Determine the (x, y) coordinate at the center of the cell enclosing the given text.  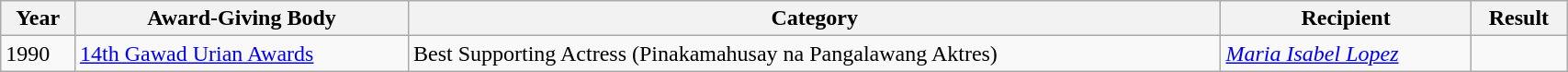
Recipient (1346, 18)
Result (1519, 18)
Year (39, 18)
Category (814, 18)
Award-Giving Body (241, 18)
1990 (39, 54)
Best Supporting Actress (Pinakamahusay na Pangalawang Aktres) (814, 54)
14th Gawad Urian Awards (241, 54)
Maria Isabel Lopez (1346, 54)
